Scan for the cell matching the given text and deliver its (x, y) coordinate at center. 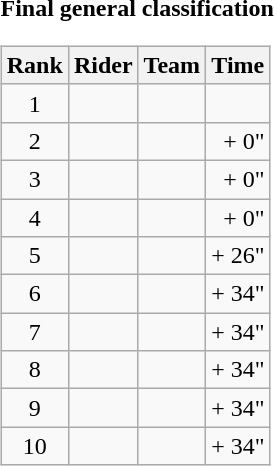
6 (34, 294)
4 (34, 217)
7 (34, 332)
+ 26" (238, 256)
Rank (34, 65)
1 (34, 103)
8 (34, 370)
5 (34, 256)
9 (34, 408)
10 (34, 446)
Rider (103, 65)
Team (172, 65)
3 (34, 179)
2 (34, 141)
Time (238, 65)
